Capture the cell that displays the provided text and extract its (X, Y) central coordinate. 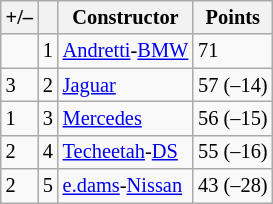
+/– (20, 17)
43 (–28) (232, 186)
5 (48, 186)
Techeetah-DS (126, 152)
Jaguar (126, 85)
Mercedes (126, 118)
Andretti-BMW (126, 51)
Constructor (126, 17)
4 (48, 152)
55 (–16) (232, 152)
71 (232, 51)
Points (232, 17)
57 (–14) (232, 85)
56 (–15) (232, 118)
e.dams-Nissan (126, 186)
